Scan for the cell matching the given text and deliver its (X, Y) coordinate at center. 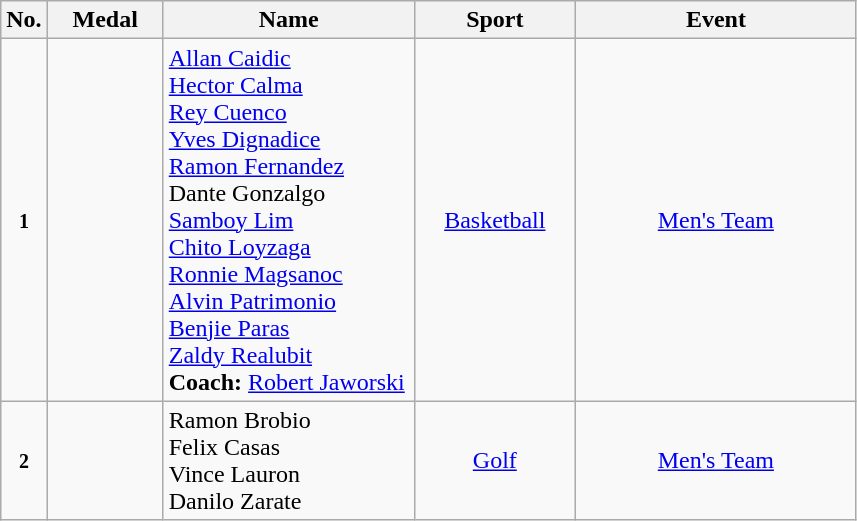
Medal (105, 20)
Name (288, 20)
Ramon BrobioFelix CasasVince LauronDanilo Zarate (288, 460)
Basketball (494, 220)
1 (24, 220)
Golf (494, 460)
2 (24, 460)
Event (716, 20)
No. (24, 20)
Sport (494, 20)
